Find where the given text appears and provide that cell's center as (X, Y) coordinate. 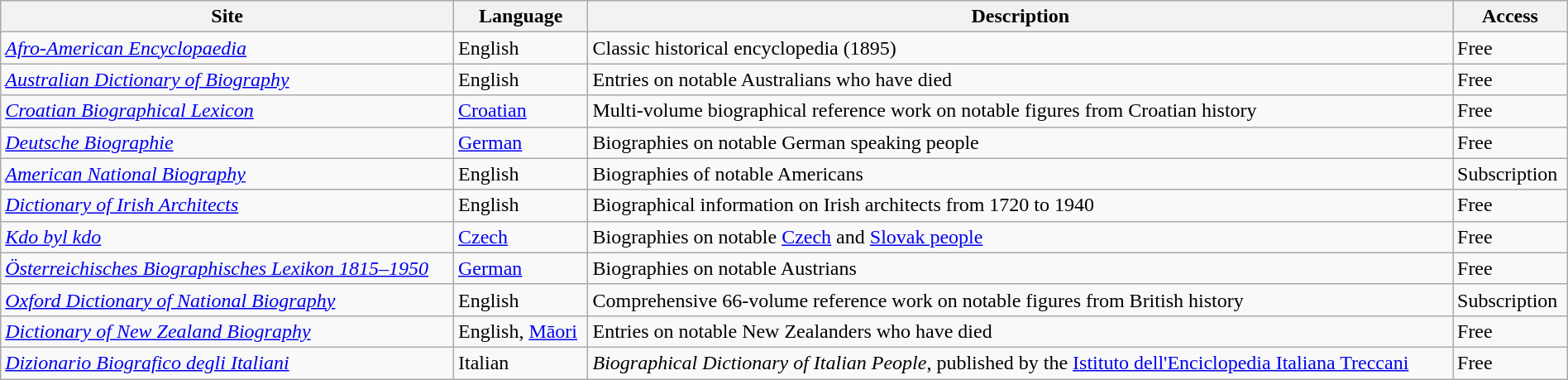
Biographical Dictionary of Italian People, published by the Istituto dell'Enciclopedia Italiana Treccani (1021, 363)
Croatian Biographical Lexicon (227, 111)
Language (521, 17)
Entries on notable New Zealanders who have died (1021, 331)
Czech (521, 237)
Biographical information on Irish architects from 1720 to 1940 (1021, 205)
Australian Dictionary of Biography (227, 79)
Biographies on notable German speaking people (1021, 142)
Entries on notable Australians who have died (1021, 79)
Österreichisches Biographisches Lexikon 1815–1950 (227, 268)
Italian (521, 363)
Afro-American Encyclopaedia (227, 48)
Biographies on notable Austrians (1021, 268)
Deutsche Biographie (227, 142)
Dictionary of Irish Architects (227, 205)
Biographies of notable Americans (1021, 174)
Dictionary of New Zealand Biography (227, 331)
Croatian (521, 111)
Description (1021, 17)
Site (227, 17)
Classic historical encyclopedia (1895) (1021, 48)
Kdo byl kdo (227, 237)
Oxford Dictionary of National Biography (227, 300)
Comprehensive 66-volume reference work on notable figures from British history (1021, 300)
American National Biography (227, 174)
Multi-volume biographical reference work on notable figures from Croatian history (1021, 111)
English, Māori (521, 331)
Access (1510, 17)
Biographies on notable Czech and Slovak people (1021, 237)
Dizionario Biografico degli Italiani (227, 363)
